Return (x, y) of the center of cell containing provided text 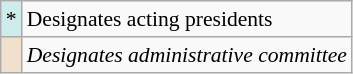
* (12, 19)
Designates acting presidents (187, 19)
Designates administrative committee (187, 55)
